Identify which cell holds the provided text, then report its (X, Y) central coordinate. 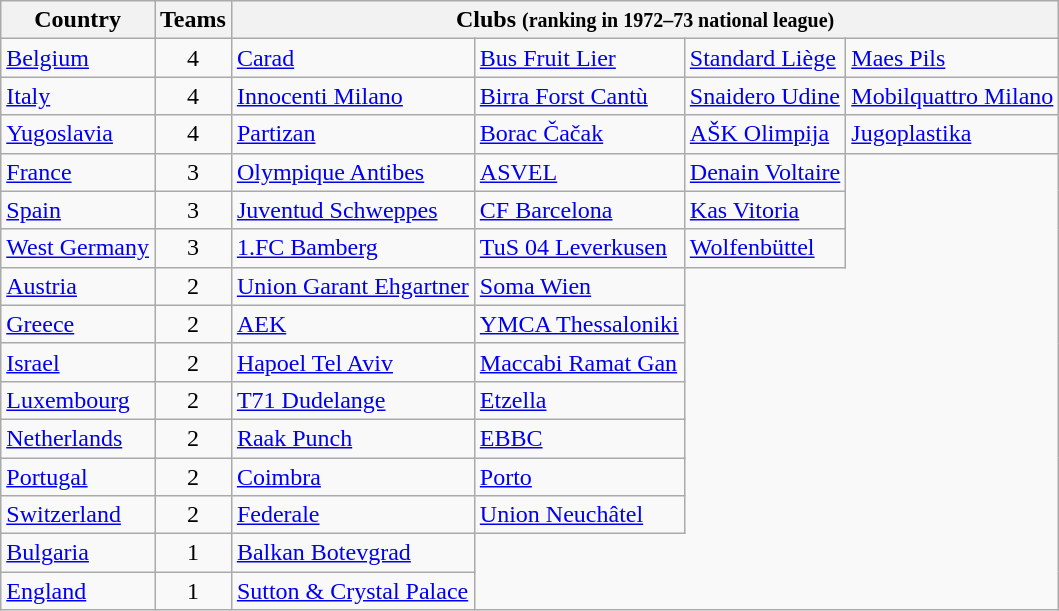
Raak Punch (352, 438)
Etzella (579, 400)
AEK (352, 324)
Italy (78, 96)
T71 Dudelange (352, 400)
Partizan (352, 134)
Union Neuchâtel (579, 515)
West Germany (78, 248)
Jugoplastika (952, 134)
Switzerland (78, 515)
Standard Liège (764, 58)
Portugal (78, 477)
Snaidero Udine (764, 96)
Spain (78, 210)
Balkan Botevgrad (352, 553)
EBBC (579, 438)
Greece (78, 324)
Sutton & Crystal Palace (352, 591)
Hapoel Tel Aviv (352, 362)
Maes Pils (952, 58)
Porto (579, 477)
Clubs (ranking in 1972–73 national league) (644, 20)
Yugoslavia (78, 134)
Austria (78, 286)
Olympique Antibes (352, 172)
Wolfenbüttel (764, 248)
Borac Čačak (579, 134)
Juventud Schweppes (352, 210)
Federale (352, 515)
France (78, 172)
Kas Vitoria (764, 210)
Union Garant Ehgartner (352, 286)
Bulgaria (78, 553)
Carad (352, 58)
Bus Fruit Lier (579, 58)
Birra Forst Cantù (579, 96)
Luxembourg (78, 400)
YMCA Thessaloniki (579, 324)
1.FC Bamberg (352, 248)
ASVEL (579, 172)
Denain Voltaire (764, 172)
Netherlands (78, 438)
Maccabi Ramat Gan (579, 362)
CF Barcelona (579, 210)
AŠK Olimpija (764, 134)
Mobilquattro Milano (952, 96)
Coimbra (352, 477)
England (78, 591)
Soma Wien (579, 286)
Teams (192, 20)
TuS 04 Leverkusen (579, 248)
Israel (78, 362)
Belgium (78, 58)
Innocenti Milano (352, 96)
Country (78, 20)
